For the text-containing cell, return its midpoint in (x, y) coordinate format. 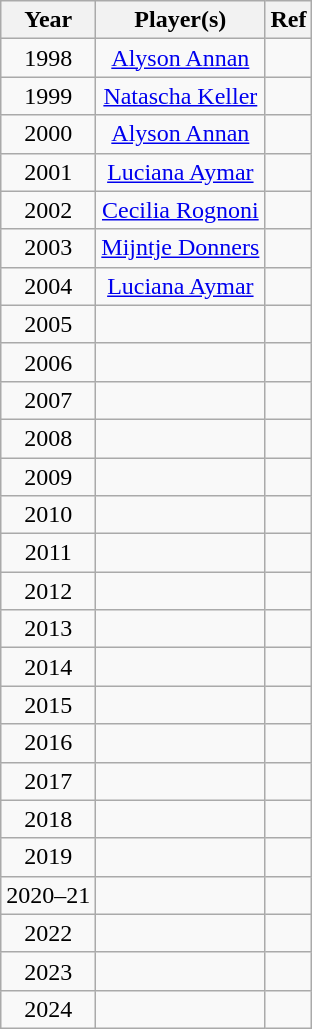
2022 (48, 933)
Natascha Keller (180, 96)
Ref (288, 20)
2017 (48, 781)
2008 (48, 438)
2007 (48, 400)
Player(s) (180, 20)
Mijntje Donners (180, 248)
2023 (48, 971)
1998 (48, 58)
2010 (48, 515)
2012 (48, 591)
2004 (48, 286)
2003 (48, 248)
2020–21 (48, 895)
Cecilia Rognoni (180, 210)
2011 (48, 553)
2016 (48, 743)
2014 (48, 667)
2015 (48, 705)
2019 (48, 857)
1999 (48, 96)
2013 (48, 629)
2002 (48, 210)
2000 (48, 134)
Year (48, 20)
2018 (48, 819)
2024 (48, 1009)
2001 (48, 172)
2005 (48, 324)
2006 (48, 362)
2009 (48, 477)
